Scan for the cell matching the given text and deliver its (x, y) coordinate at center. 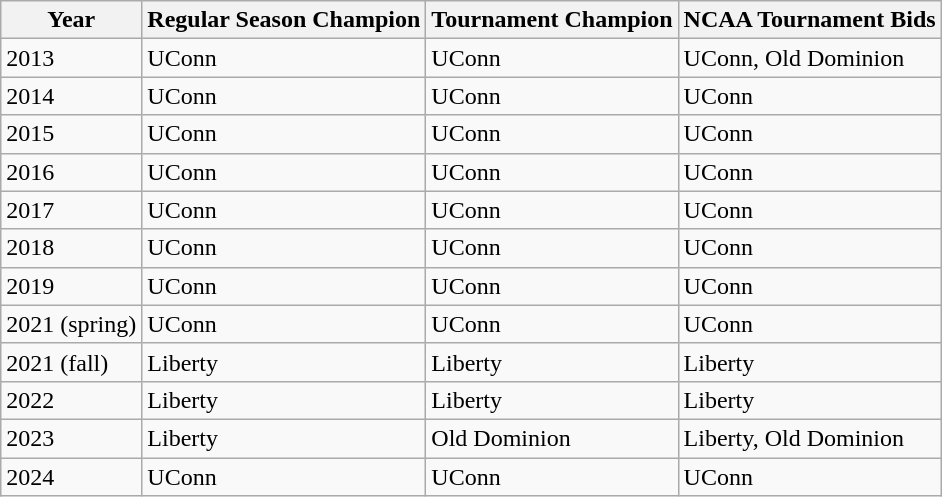
UConn, Old Dominion (810, 58)
2022 (72, 400)
2017 (72, 210)
2024 (72, 477)
Year (72, 20)
2014 (72, 96)
2018 (72, 248)
2013 (72, 58)
2023 (72, 438)
2019 (72, 286)
Old Dominion (552, 438)
2021 (fall) (72, 362)
Regular Season Champion (284, 20)
2021 (spring) (72, 324)
2016 (72, 172)
2015 (72, 134)
Liberty, Old Dominion (810, 438)
NCAA Tournament Bids (810, 20)
Tournament Champion (552, 20)
